For the text-containing cell, return its midpoint in [X, Y] coordinate format. 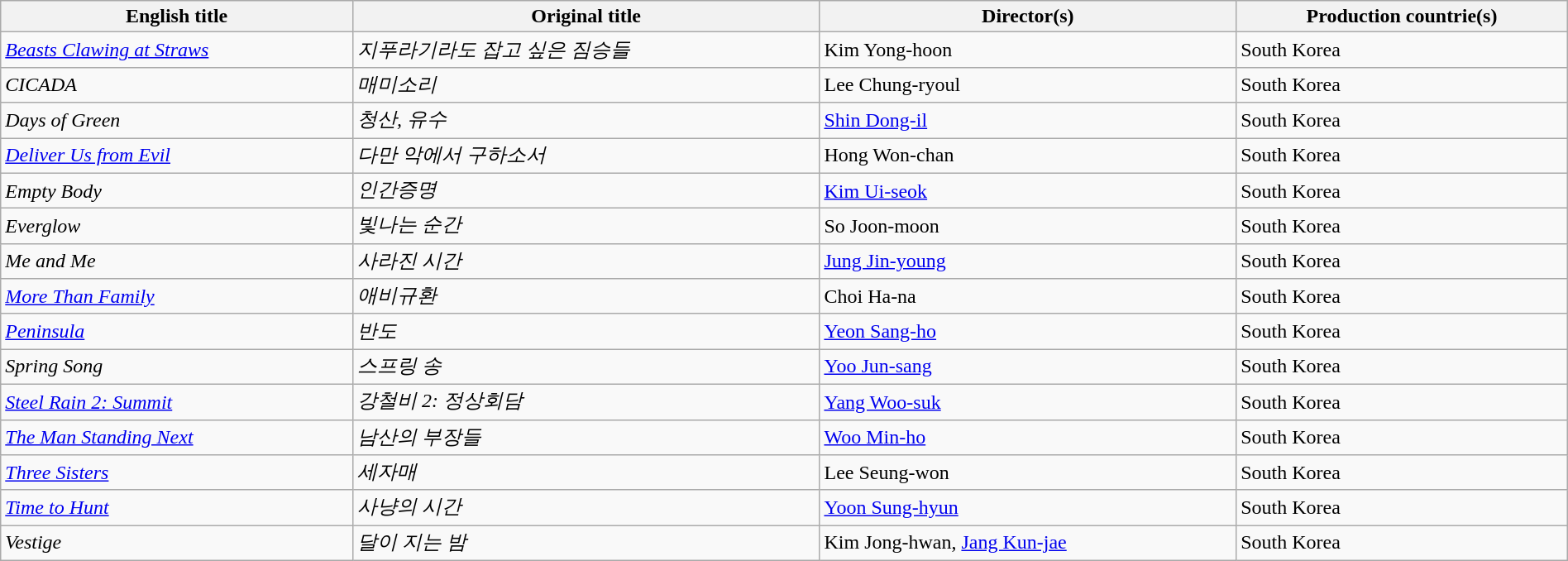
Kim Yong-hoon [1028, 50]
인간증명 [586, 190]
세자매 [586, 473]
Steel Rain 2: Summit [177, 402]
Days of Green [177, 121]
Shin Dong-il [1028, 121]
Yang Woo-suk [1028, 402]
다만 악에서 구하소서 [586, 156]
애비규환 [586, 296]
Kim Ui-seok [1028, 190]
Deliver Us from Evil [177, 156]
Kim Jong-hwan, Jang Kun-jae [1028, 543]
Director(s) [1028, 17]
Me and Me [177, 261]
Lee Seung-won [1028, 473]
Everglow [177, 227]
Beasts Clawing at Straws [177, 50]
Peninsula [177, 331]
CICADA [177, 84]
청산, 유수 [586, 121]
Spring Song [177, 367]
사냥의 시간 [586, 508]
매미소리 [586, 84]
지푸라기라도 잡고 싶은 짐승들 [586, 50]
Yoon Sung-hyun [1028, 508]
Yeon Sang-ho [1028, 331]
Hong Won-chan [1028, 156]
Lee Chung-ryoul [1028, 84]
Vestige [177, 543]
사라진 시간 [586, 261]
스프링 송 [586, 367]
So Joon-moon [1028, 227]
반도 [586, 331]
강철비 2: 정상회담 [586, 402]
Jung Jin-young [1028, 261]
English title [177, 17]
Production countrie(s) [1403, 17]
Yoo Jun-sang [1028, 367]
남산의 부장들 [586, 437]
Time to Hunt [177, 508]
The Man Standing Next [177, 437]
Three Sisters [177, 473]
More Than Family [177, 296]
Empty Body [177, 190]
Original title [586, 17]
달이 지는 밤 [586, 543]
Woo Min-ho [1028, 437]
Choi Ha-na [1028, 296]
빛나는 순간 [586, 227]
